Return [X, Y] of the center of cell containing provided text 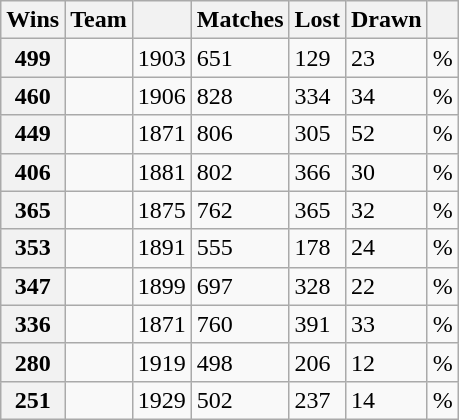
499 [33, 58]
762 [240, 210]
460 [33, 96]
1906 [162, 96]
206 [317, 362]
806 [240, 134]
1881 [162, 172]
305 [317, 134]
651 [240, 58]
24 [386, 248]
353 [33, 248]
347 [33, 286]
1891 [162, 248]
498 [240, 362]
30 [386, 172]
14 [386, 400]
129 [317, 58]
502 [240, 400]
391 [317, 324]
449 [33, 134]
1899 [162, 286]
178 [317, 248]
Team [99, 20]
1919 [162, 362]
828 [240, 96]
280 [33, 362]
1875 [162, 210]
366 [317, 172]
34 [386, 96]
Matches [240, 20]
1929 [162, 400]
32 [386, 210]
52 [386, 134]
22 [386, 286]
12 [386, 362]
406 [33, 172]
760 [240, 324]
Wins [33, 20]
336 [33, 324]
Lost [317, 20]
23 [386, 58]
251 [33, 400]
237 [317, 400]
802 [240, 172]
1903 [162, 58]
555 [240, 248]
33 [386, 324]
334 [317, 96]
328 [317, 286]
Drawn [386, 20]
697 [240, 286]
